Determine the [x, y] coordinate at the center of the cell enclosing the given text.  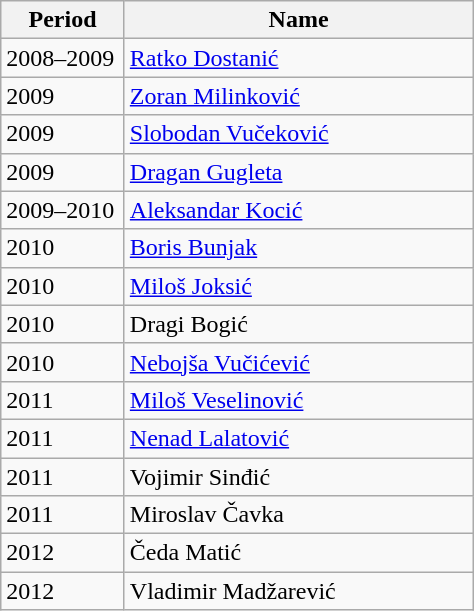
Miloš Veselinović [298, 400]
Dragan Gugleta [298, 172]
Miloš Joksić [298, 286]
Nebojša Vučićević [298, 362]
Slobodan Vučeković [298, 134]
Zoran Milinković [298, 96]
Aleksandar Kocić [298, 210]
Dragi Bogić [298, 324]
Ratko Dostanić [298, 58]
Čeda Matić [298, 553]
2009–2010 [63, 210]
2008–2009 [63, 58]
Miroslav Čavka [298, 515]
Period [63, 20]
Boris Bunjak [298, 248]
Name [298, 20]
Nenad Lalatović [298, 438]
Vladimir Madžarević [298, 591]
Vojimir Sinđić [298, 477]
